From the cell containing the given text, extract its center point as (x, y) coordinate. 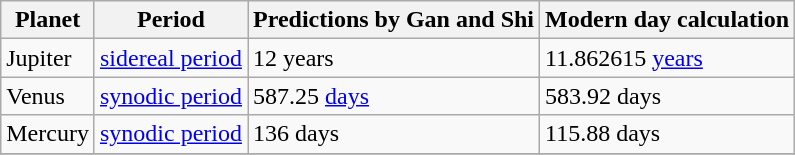
Period (170, 20)
136 days (394, 134)
11.862615 years (668, 58)
12 years (394, 58)
Planet (48, 20)
sidereal period (170, 58)
587.25 days (394, 96)
Modern day calculation (668, 20)
Jupiter (48, 58)
Mercury (48, 134)
Predictions by Gan and Shi (394, 20)
Venus (48, 96)
583.92 days (668, 96)
115.88 days (668, 134)
